Determine the (X, Y) coordinate at the center of the cell enclosing the given text.  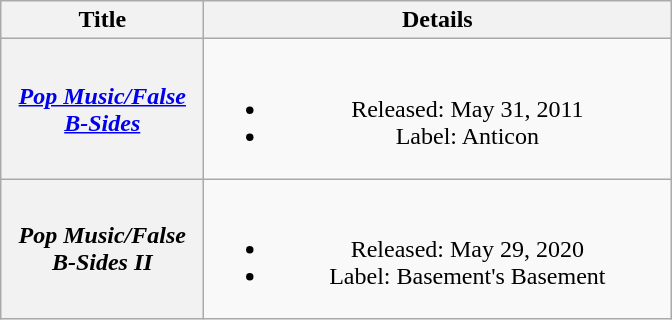
Pop Music/False B-Sides II (102, 249)
Released: May 29, 2020Label: Basement's Basement (438, 249)
Details (438, 20)
Released: May 31, 2011Label: Anticon (438, 109)
Pop Music/False B-Sides (102, 109)
Title (102, 20)
